From the cell containing the given text, extract its center point as (x, y) coordinate. 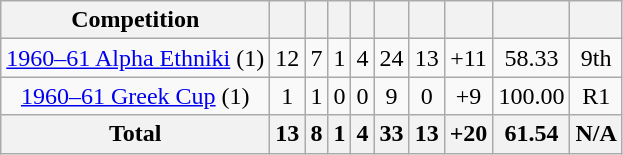
1960–61 Alpha Ethniki (1) (136, 58)
Competition (136, 20)
24 (392, 58)
33 (392, 134)
8 (316, 134)
Total (136, 134)
+9 (468, 96)
+11 (468, 58)
9 (392, 96)
9th (596, 58)
61.54 (532, 134)
12 (288, 58)
R1 (596, 96)
7 (316, 58)
1960–61 Greek Cup (1) (136, 96)
+20 (468, 134)
58.33 (532, 58)
N/A (596, 134)
100.00 (532, 96)
